Capture the cell that displays the provided text and extract its [x, y] central coordinate. 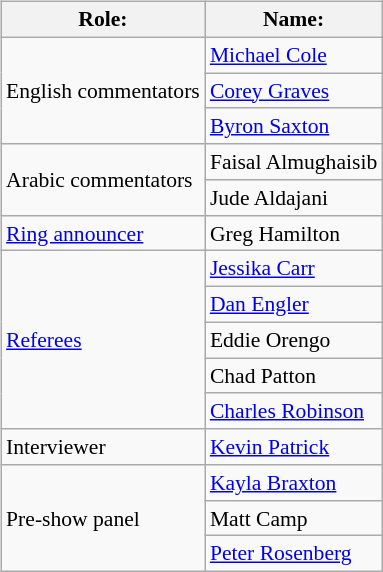
Chad Patton [294, 376]
Ring announcer [103, 233]
Greg Hamilton [294, 233]
Eddie Orengo [294, 340]
Peter Rosenberg [294, 554]
Corey Graves [294, 91]
Arabic commentators [103, 180]
Byron Saxton [294, 126]
Charles Robinson [294, 411]
Kayla Braxton [294, 483]
Dan Engler [294, 305]
Role: [103, 20]
Michael Cole [294, 55]
Name: [294, 20]
Kevin Patrick [294, 447]
English commentators [103, 90]
Jessika Carr [294, 269]
Interviewer [103, 447]
Faisal Almughaisib [294, 162]
Jude Aldajani [294, 198]
Referees [103, 340]
Pre-show panel [103, 518]
Matt Camp [294, 518]
